Scan for the cell matching the given text and deliver its (X, Y) coordinate at center. 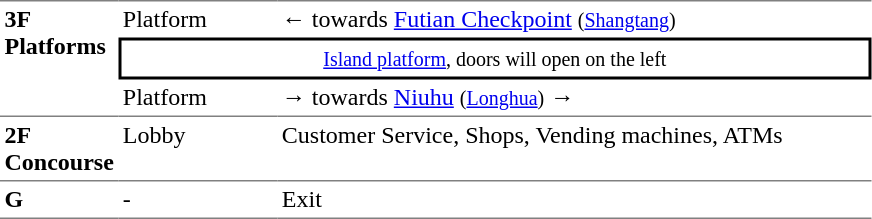
Customer Service, Shops, Vending machines, ATMs (574, 149)
3FPlatforms (59, 58)
Lobby (198, 149)
2FConcourse (59, 149)
→ towards Niuhu (Longhua) → (574, 98)
← towards Futian Checkpoint (Shangtang) (574, 19)
Island platform, doors will open on the left (494, 59)
